Output the [x, y] coordinate of the center of the cell containing the given text.  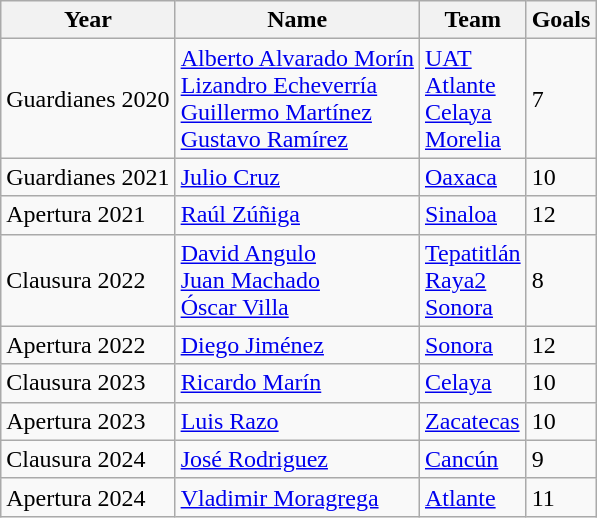
Clausura 2024 [88, 459]
Celaya [472, 383]
7 [561, 98]
Julio Cruz [297, 177]
11 [561, 497]
Apertura 2024 [88, 497]
Sonora [472, 345]
Ricardo Marín [297, 383]
Name [297, 20]
Alberto Alvarado Morín Lizandro Echeverría Guillermo Martínez Gustavo Ramírez [297, 98]
Vladimir Moragrega [297, 497]
Raúl Zúñiga [297, 215]
8 [561, 280]
José Rodriguez [297, 459]
Sinaloa [472, 215]
Zacatecas [472, 421]
David Angulo Juan Machado Óscar Villa [297, 280]
Diego Jiménez [297, 345]
9 [561, 459]
Guardianes 2021 [88, 177]
Team [472, 20]
Oaxaca [472, 177]
Year [88, 20]
Clausura 2023 [88, 383]
Apertura 2022 [88, 345]
Cancún [472, 459]
Apertura 2021 [88, 215]
Luis Razo [297, 421]
Guardianes 2020 [88, 98]
Atlante [472, 497]
TepatitlánRaya2Sonora [472, 280]
Goals [561, 20]
Clausura 2022 [88, 280]
UATAtlanteCelayaMorelia [472, 98]
Apertura 2023 [88, 421]
